Return the (X, Y) coordinate for the center point of the cell that contains the specified text.  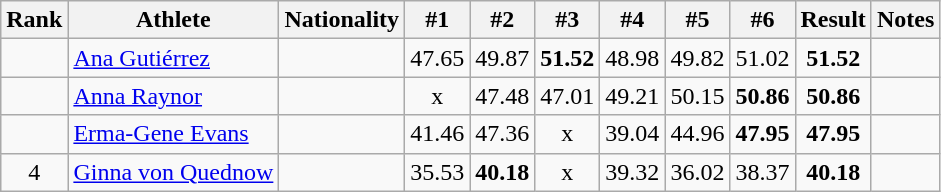
Notes (905, 20)
#6 (762, 20)
Anna Raynor (174, 96)
47.65 (438, 58)
Erma-Gene Evans (174, 134)
35.53 (438, 172)
Rank (34, 20)
#4 (632, 20)
48.98 (632, 58)
Result (833, 20)
49.21 (632, 96)
Ginna von Quednow (174, 172)
47.48 (502, 96)
#3 (568, 20)
4 (34, 172)
49.82 (698, 58)
49.87 (502, 58)
Nationality (342, 20)
50.15 (698, 96)
44.96 (698, 134)
41.46 (438, 134)
38.37 (762, 172)
#2 (502, 20)
Ana Gutiérrez (174, 58)
#5 (698, 20)
47.01 (568, 96)
47.36 (502, 134)
39.04 (632, 134)
#1 (438, 20)
Athlete (174, 20)
39.32 (632, 172)
36.02 (698, 172)
51.02 (762, 58)
